Capture the cell that displays the provided text and extract its [X, Y] central coordinate. 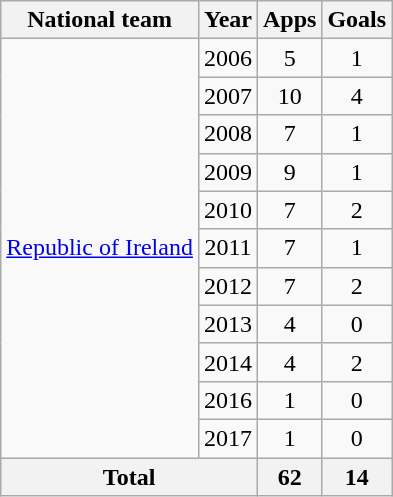
5 [289, 58]
62 [289, 477]
Republic of Ireland [100, 248]
2008 [228, 134]
2013 [228, 324]
2006 [228, 58]
2012 [228, 286]
2014 [228, 362]
2017 [228, 438]
2016 [228, 400]
9 [289, 172]
2009 [228, 172]
Total [130, 477]
2011 [228, 248]
2007 [228, 96]
National team [100, 20]
Year [228, 20]
Goals [357, 20]
2010 [228, 210]
Apps [289, 20]
14 [357, 477]
10 [289, 96]
